For the text-containing cell, return its midpoint in [x, y] coordinate format. 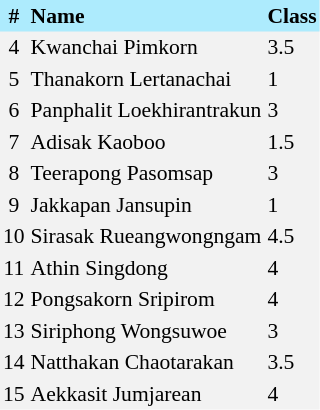
14 [14, 362]
Athin Singdong [146, 268]
9 [14, 205]
12 [14, 300]
5 [14, 79]
15 [14, 394]
Panphalit Loekhirantrakun [146, 110]
6 [14, 110]
Adisak Kaoboo [146, 142]
Class [292, 16]
Natthakan Chaotarakan [146, 362]
Jakkapan Jansupin [146, 205]
1.5 [292, 142]
7 [14, 142]
4.5 [292, 236]
Kwanchai Pimkorn [146, 48]
Aekkasit Jumjarean [146, 394]
Teerapong Pasomsap [146, 174]
10 [14, 236]
11 [14, 268]
Sirasak Rueangwongngam [146, 236]
Siriphong Wongsuwoe [146, 331]
Name [146, 16]
Pongsakorn Sripirom [146, 300]
# [14, 16]
8 [14, 174]
13 [14, 331]
Thanakorn Lertanachai [146, 79]
